Identify which cell holds the provided text, then report its (x, y) central coordinate. 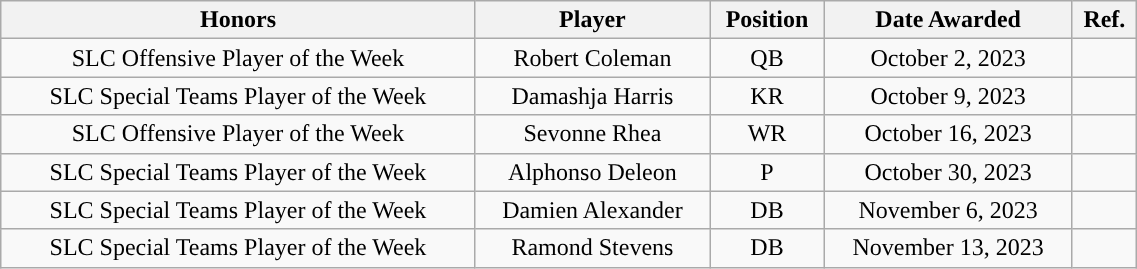
November 6, 2023 (948, 210)
Position (768, 20)
Damien Alexander (592, 210)
Alphonso Deleon (592, 172)
October 16, 2023 (948, 134)
Ref. (1104, 20)
Damashja Harris (592, 96)
October 30, 2023 (948, 172)
Robert Coleman (592, 58)
WR (768, 134)
QB (768, 58)
Sevonne Rhea (592, 134)
P (768, 172)
Date Awarded (948, 20)
Ramond Stevens (592, 248)
Honors (238, 20)
KR (768, 96)
October 9, 2023 (948, 96)
Player (592, 20)
October 2, 2023 (948, 58)
November 13, 2023 (948, 248)
